Pinpoint the cell where the given text exists, returning its [x, y] midpoint coordinate. 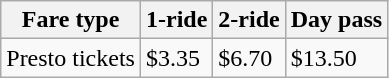
$6.70 [249, 58]
$13.50 [336, 58]
Day pass [336, 20]
1-ride [176, 20]
$3.35 [176, 58]
2-ride [249, 20]
Presto tickets [71, 58]
Fare type [71, 20]
